Detect which cell encompasses the target text, then output its [X, Y] center coordinate. 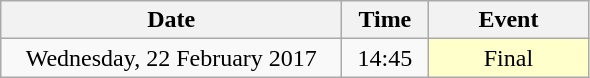
Wednesday, 22 February 2017 [172, 58]
Event [508, 20]
Time [385, 20]
Final [508, 58]
14:45 [385, 58]
Date [172, 20]
